From the cell containing the given text, extract its center point as [X, Y] coordinate. 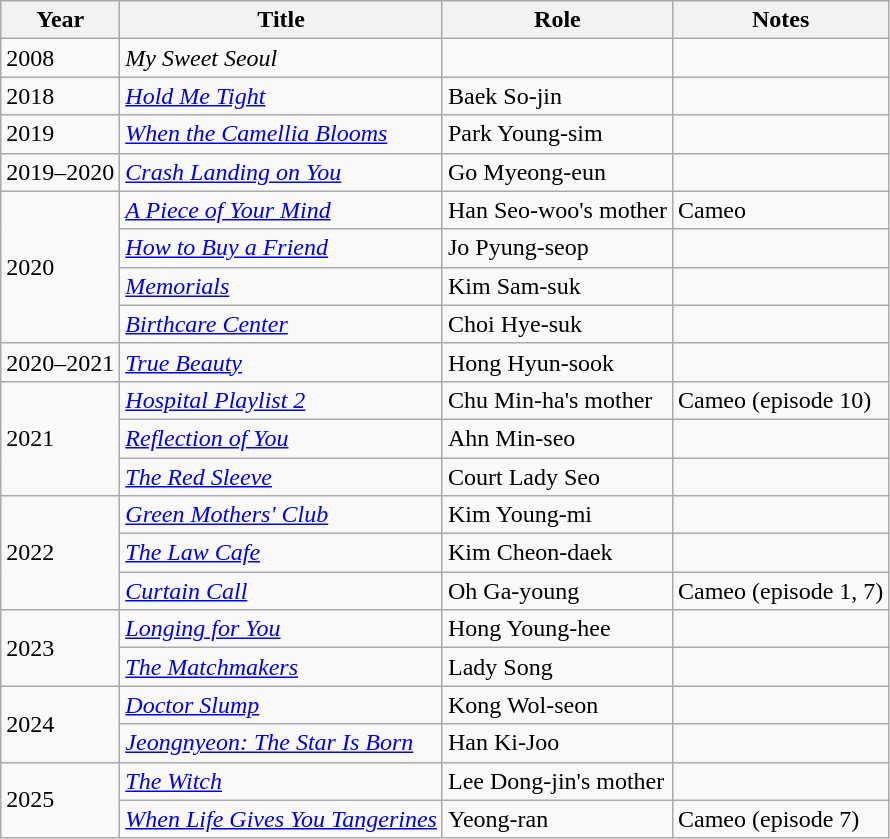
Cameo (episode 10) [780, 400]
Choi Hye-suk [557, 324]
2019–2020 [60, 172]
True Beauty [282, 362]
2022 [60, 553]
Year [60, 20]
Notes [780, 20]
Ahn Min-seo [557, 438]
Cameo (episode 7) [780, 819]
When the Camellia Blooms [282, 134]
When Life Gives You Tangerines [282, 819]
Han Seo-woo's mother [557, 210]
Memorials [282, 286]
Green Mothers' Club [282, 515]
A Piece of Your Mind [282, 210]
Hospital Playlist 2 [282, 400]
Lady Song [557, 667]
Baek So-jin [557, 96]
The Law Cafe [282, 553]
Curtain Call [282, 591]
Crash Landing on You [282, 172]
Hold Me Tight [282, 96]
Chu Min-ha's mother [557, 400]
Reflection of You [282, 438]
Role [557, 20]
Go Myeong-eun [557, 172]
2018 [60, 96]
Oh Ga-young [557, 591]
Hong Hyun-sook [557, 362]
My Sweet Seoul [282, 58]
Birthcare Center [282, 324]
Title [282, 20]
2021 [60, 438]
Han Ki-Joo [557, 743]
2019 [60, 134]
2023 [60, 648]
Lee Dong-jin's mother [557, 781]
Court Lady Seo [557, 477]
Cameo [780, 210]
Doctor Slump [282, 705]
Kim Cheon-daek [557, 553]
2020–2021 [60, 362]
Yeong-ran [557, 819]
2020 [60, 267]
The Witch [282, 781]
Jo Pyung-seop [557, 248]
The Red Sleeve [282, 477]
How to Buy a Friend [282, 248]
Cameo (episode 1, 7) [780, 591]
Jeongnyeon: The Star Is Born [282, 743]
Kong Wol-seon [557, 705]
2008 [60, 58]
2024 [60, 724]
Kim Sam-suk [557, 286]
Longing for You [282, 629]
2025 [60, 800]
Kim Young-mi [557, 515]
The Matchmakers [282, 667]
Park Young-sim [557, 134]
Hong Young-hee [557, 629]
